Provide the (X, Y) coordinate of the cell's center where the given text is located.  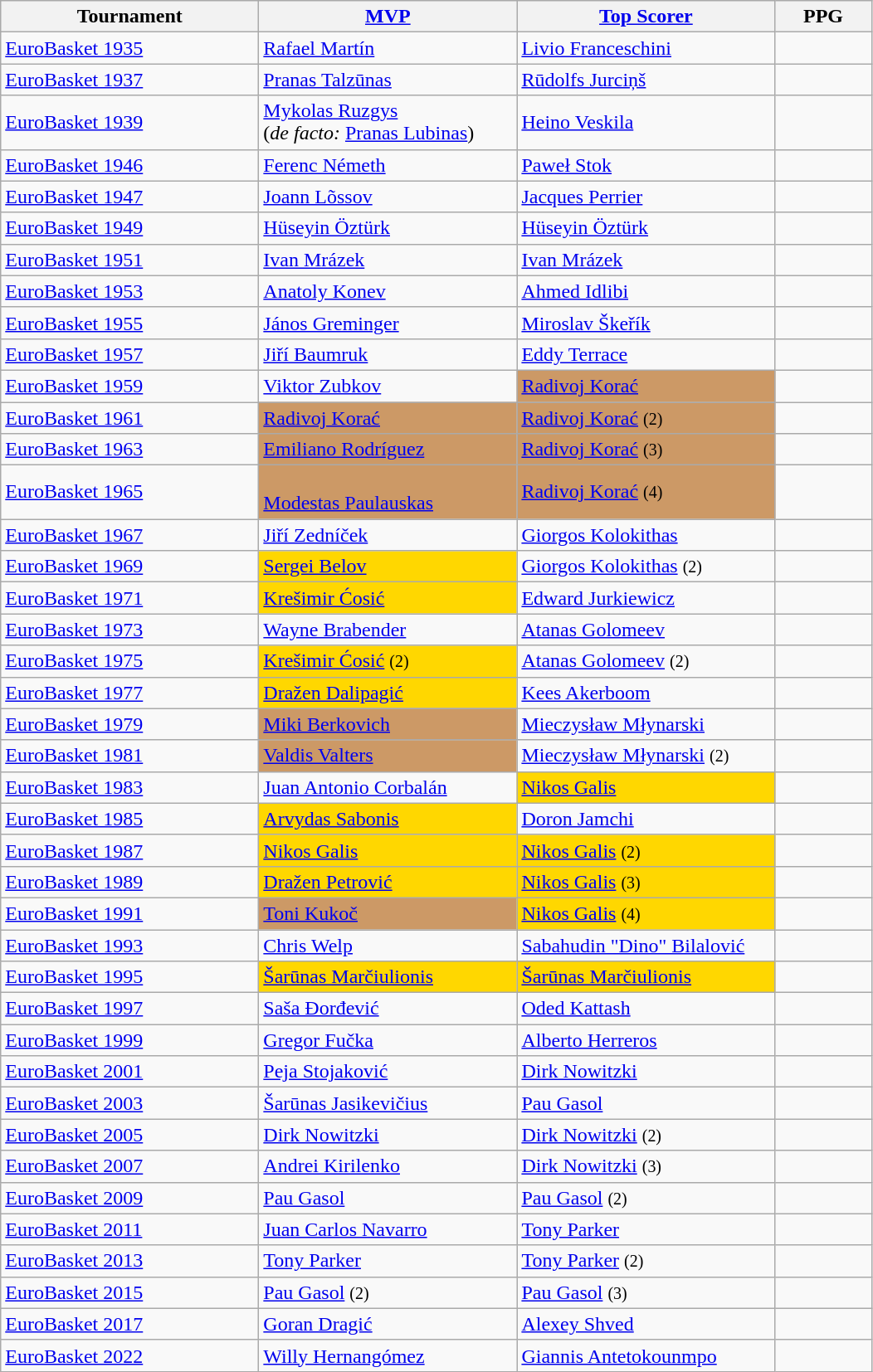
Ahmed Idlibi (646, 291)
Toni Kukoč (388, 913)
Eddy Terrace (646, 354)
Joann Lõssov (388, 197)
Chris Welp (388, 945)
Saša Đorđević (388, 1009)
Miroslav Škeřík (646, 323)
Giorgos Kolokithas (646, 535)
EuroBasket 1985 (129, 819)
EuroBasket 1947 (129, 197)
EuroBasket 2009 (129, 1198)
Miki Berkovich (388, 724)
Pranas Talzūnas (388, 80)
Alberto Herreros (646, 1040)
Anatoly Konev (388, 291)
EuroBasket 1957 (129, 354)
EuroBasket 1965 (129, 493)
Nikos Galis (4) (646, 913)
EuroBasket 1951 (129, 260)
Tournament (129, 17)
Oded Kattash (646, 1009)
Viktor Zubkov (388, 386)
Krešimir Ćosić (388, 598)
EuroBasket 1969 (129, 567)
János Greminger (388, 323)
EuroBasket 1967 (129, 535)
EuroBasket 1971 (129, 598)
Atanas Golomeev (646, 630)
Šarūnas Jasikevičius (388, 1103)
EuroBasket 1987 (129, 850)
Radivoj Korać (2) (646, 417)
EuroBasket 2001 (129, 1072)
Juan Antonio Corbalán (388, 787)
EuroBasket 1981 (129, 756)
Jiří Zedníček (388, 535)
EuroBasket 2015 (129, 1292)
EuroBasket 1975 (129, 661)
Radivoj Korać (3) (646, 450)
EuroBasket 1961 (129, 417)
Heino Veskila (646, 123)
EuroBasket 1959 (129, 386)
EuroBasket 1963 (129, 450)
EuroBasket 1979 (129, 724)
EuroBasket 1939 (129, 123)
Alexey Shved (646, 1324)
Wayne Brabender (388, 630)
Tony Parker (2) (646, 1261)
EuroBasket 1949 (129, 228)
MVP (388, 17)
Dirk Nowitzki (3) (646, 1166)
EuroBasket 1977 (129, 693)
EuroBasket 1999 (129, 1040)
Nikos Galis (3) (646, 882)
Goran Dragić (388, 1324)
EuroBasket 2013 (129, 1261)
Dražen Petrović (388, 882)
Giannis Antetokounmpo (646, 1355)
Andrei Kirilenko (388, 1166)
Paweł Stok (646, 165)
EuroBasket 1995 (129, 977)
Peja Stojaković (388, 1072)
Mieczysław Młynarski (646, 724)
Livio Franceschini (646, 48)
Atanas Golomeev (2) (646, 661)
EuroBasket 1973 (129, 630)
Jiří Baumruk (388, 354)
Rafael Martín (388, 48)
Edward Jurkiewicz (646, 598)
Gregor Fučka (388, 1040)
EuroBasket 2003 (129, 1103)
Dražen Dalipagić (388, 693)
EuroBasket 1989 (129, 882)
Emiliano Rodríguez (388, 450)
EuroBasket 1937 (129, 80)
EuroBasket 1953 (129, 291)
Radivoj Korać (4) (646, 493)
EuroBasket 1983 (129, 787)
Sergei Belov (388, 567)
PPG (823, 17)
Krešimir Ćosić (2) (388, 661)
EuroBasket 2005 (129, 1135)
Arvydas Sabonis (388, 819)
EuroBasket 2011 (129, 1229)
EuroBasket 2017 (129, 1324)
Kees Akerboom (646, 693)
EuroBasket 1946 (129, 165)
EuroBasket 1993 (129, 945)
EuroBasket 2022 (129, 1355)
Modestas Paulauskas (388, 493)
Dirk Nowitzki (2) (646, 1135)
Doron Jamchi (646, 819)
Top Scorer (646, 17)
Valdis Valters (388, 756)
Ferenc Németh (388, 165)
Juan Carlos Navarro (388, 1229)
EuroBasket 2007 (129, 1166)
EuroBasket 1991 (129, 913)
EuroBasket 1955 (129, 323)
Jacques Perrier (646, 197)
Nikos Galis (2) (646, 850)
Mykolas Ruzgys(de facto: Pranas Lubinas) (388, 123)
EuroBasket 1935 (129, 48)
Pau Gasol (3) (646, 1292)
EuroBasket 1997 (129, 1009)
Mieczysław Młynarski (2) (646, 756)
Rūdolfs Jurciņš (646, 80)
Sabahudin "Dino" Bilalović (646, 945)
Giorgos Kolokithas (2) (646, 567)
Willy Hernangómez (388, 1355)
